Return the [X, Y] coordinate for the center point of the cell that contains the specified text.  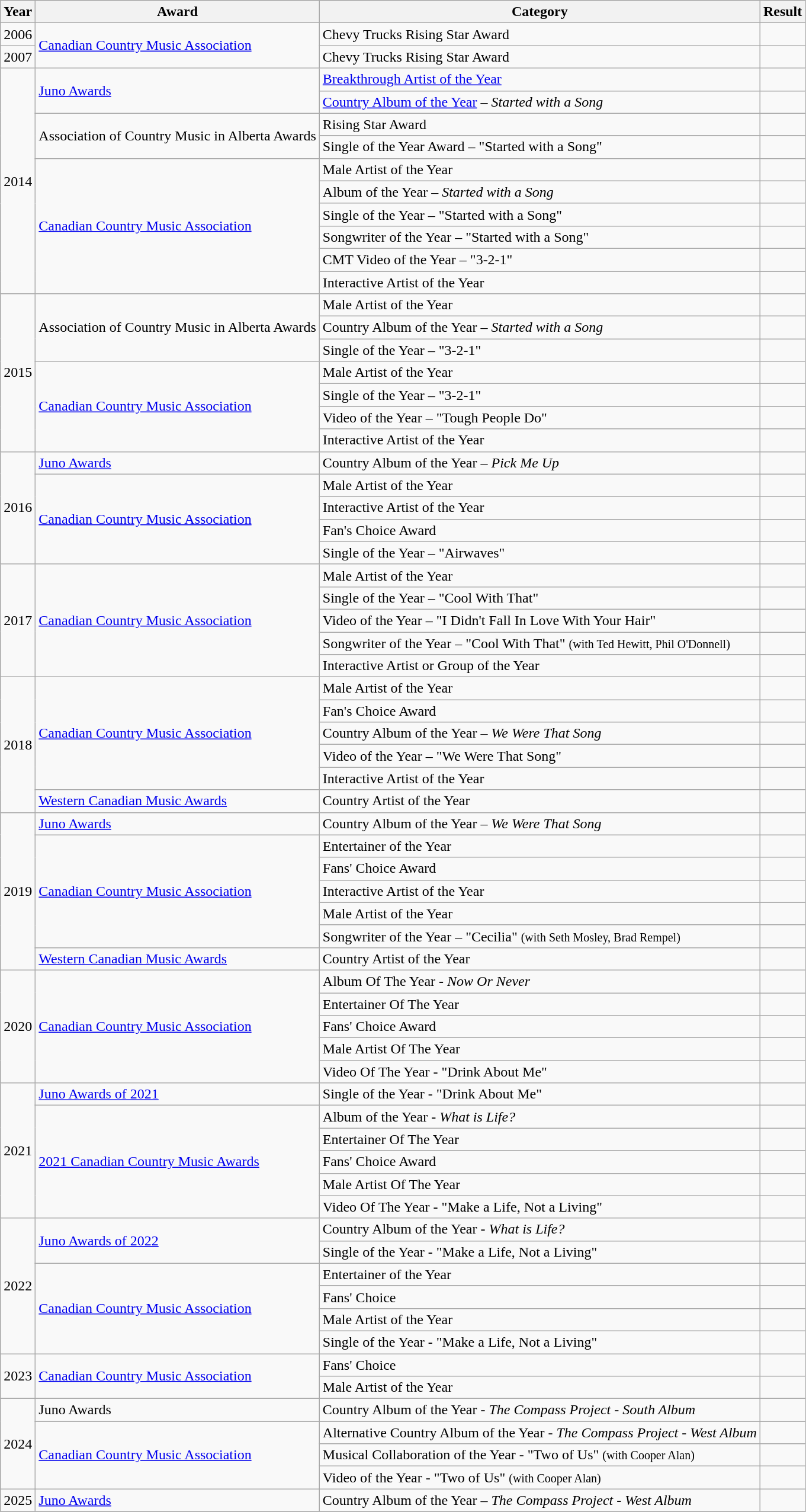
2020 [18, 1026]
Breakthrough Artist of the Year [540, 79]
2015 [18, 373]
Result [782, 12]
2018 [18, 745]
2014 [18, 181]
2017 [18, 620]
Rising Star Award [540, 124]
2023 [18, 1376]
2007 [18, 57]
Video Of The Year - "Make a Life, Not a Living" [540, 1207]
Category [540, 12]
Album Of The Year - Now Or Never [540, 981]
Year [18, 12]
Award [178, 12]
Video of the Year – "We Were That Song" [540, 756]
Album of the Year – Started with a Song [540, 192]
Country Album of the Year – The Compass Project - West Album [540, 1500]
Single of the Year - "Drink About Me" [540, 1094]
Video of the Year - "Two of Us" (with Cooper Alan) [540, 1478]
2022 [18, 1286]
Musical Collaboration of the Year - "Two of Us" (with Cooper Alan) [540, 1455]
Single of the Year – "Airwaves" [540, 553]
Single of the Year – "Started with a Song" [540, 214]
Country Album of the Year – Pick Me Up [540, 463]
Juno Awards of 2022 [178, 1241]
Juno Awards of 2021 [178, 1094]
Songwriter of the Year – "Started with a Song" [540, 237]
2006 [18, 34]
2021 Canadian Country Music Awards [178, 1162]
Album of the Year - What is Life? [540, 1117]
Single of the Year Award – "Started with a Song" [540, 147]
2019 [18, 891]
Songwriter of the Year – "Cecilia" (with Seth Mosley, Brad Rempel) [540, 936]
2025 [18, 1500]
2021 [18, 1151]
Video Of The Year - "Drink About Me" [540, 1072]
2024 [18, 1444]
Single of the Year – "Cool With That" [540, 598]
Country Album of the Year - The Compass Project - South Album [540, 1410]
CMT Video of the Year – "3-2-1" [540, 260]
Songwriter of the Year – "Cool With That" (with Ted Hewitt, Phil O'Donnell) [540, 643]
Alternative Country Album of the Year - The Compass Project - West Album [540, 1433]
Interactive Artist or Group of the Year [540, 666]
Video of the Year – "I Didn't Fall In Love With Your Hair" [540, 620]
2016 [18, 508]
Country Album of the Year - What is Life? [540, 1229]
Video of the Year – "Tough People Do" [540, 418]
